Capture the cell that displays the provided text and extract its [x, y] central coordinate. 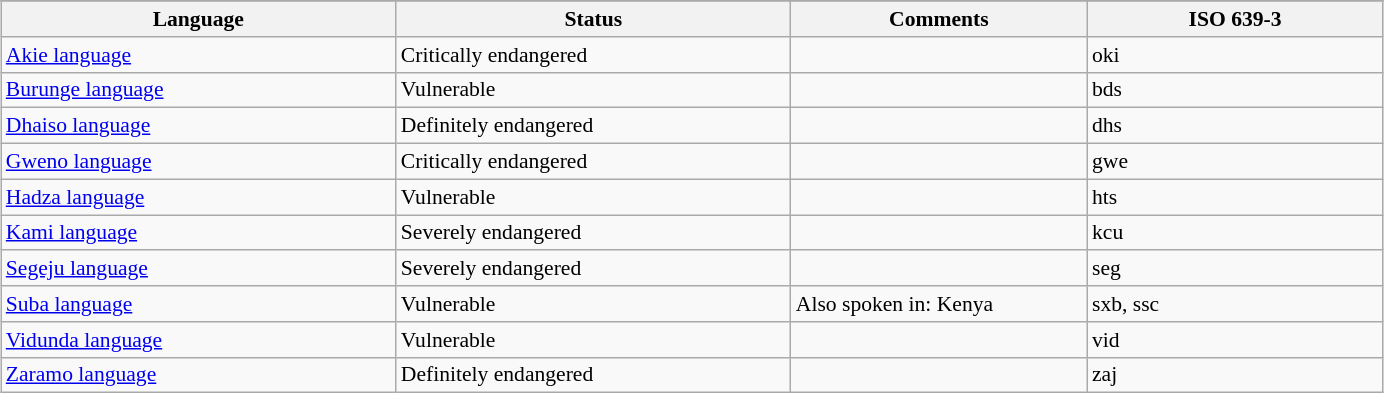
Dhaiso language [198, 126]
sxb, ssc [1235, 304]
Burunge language [198, 90]
ISO 639-3 [1235, 19]
Segeju language [198, 268]
Akie language [198, 54]
kcu [1235, 232]
Gweno language [198, 161]
hts [1235, 197]
Language [198, 19]
bds [1235, 90]
Zaramo language [198, 375]
dhs [1235, 126]
Comments [939, 19]
zaj [1235, 375]
Status [594, 19]
Vidunda language [198, 339]
gwe [1235, 161]
Hadza language [198, 197]
Kami language [198, 232]
seg [1235, 268]
Also spoken in: Kenya [939, 304]
oki [1235, 54]
vid [1235, 339]
Suba language [198, 304]
